Return the (x, y) coordinate for the center point of the cell that contains the specified text.  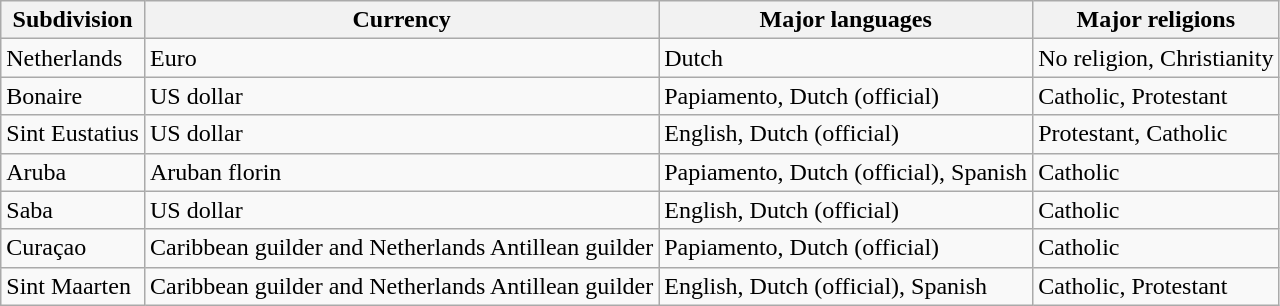
Currency (401, 20)
Saba (73, 210)
Bonaire (73, 96)
Curaçao (73, 248)
Sint Maarten (73, 286)
Major religions (1156, 20)
English, Dutch (official), Spanish (846, 286)
Dutch (846, 58)
Aruba (73, 172)
No religion, Christianity (1156, 58)
Protestant, Catholic (1156, 134)
Netherlands (73, 58)
Aruban florin (401, 172)
Major languages (846, 20)
Sint Eustatius (73, 134)
Papiamento, Dutch (official), Spanish (846, 172)
Subdivision (73, 20)
Euro (401, 58)
